Extract the [x, y] coordinate from the center of the cell holding the provided text.  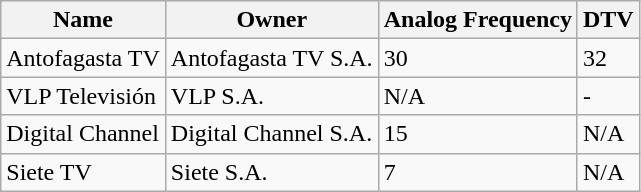
Digital Channel S.A. [272, 134]
Name [84, 20]
DTV [608, 20]
- [608, 96]
Siete TV [84, 172]
Analog Frequency [478, 20]
Antofagasta TV S.A. [272, 58]
Owner [272, 20]
VLP S.A. [272, 96]
32 [608, 58]
Siete S.A. [272, 172]
Digital Channel [84, 134]
15 [478, 134]
VLP Televisión [84, 96]
7 [478, 172]
Antofagasta TV [84, 58]
30 [478, 58]
